Pinpoint the cell where the given text exists, returning its [X, Y] midpoint coordinate. 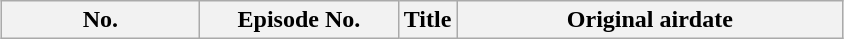
Title [428, 20]
Original airdate [650, 20]
Episode No. [300, 20]
No. [100, 20]
